Return (X, Y) of the center of cell containing provided text 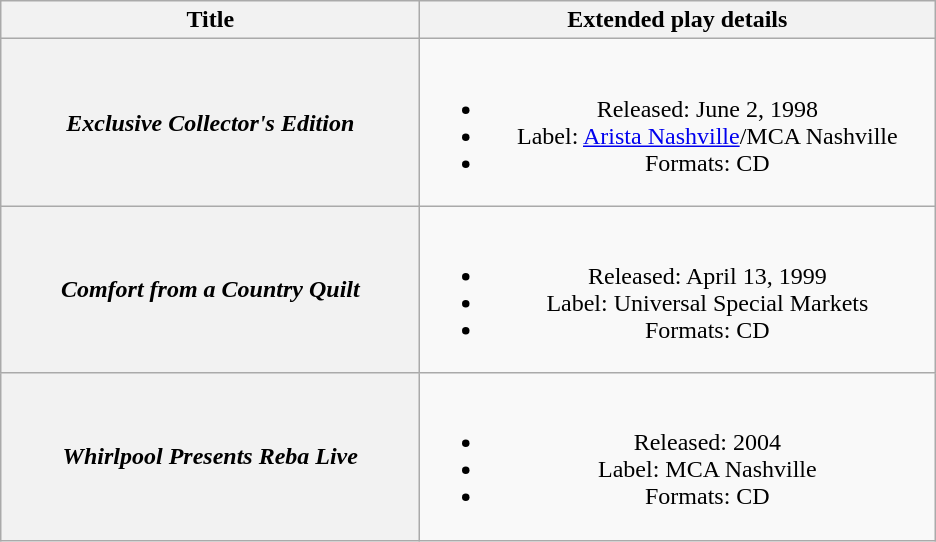
Title (210, 20)
Released: June 2, 1998Label: Arista Nashville/MCA NashvilleFormats: CD (678, 122)
Exclusive Collector's Edition (210, 122)
Extended play details (678, 20)
Released: 2004Label: MCA NashvilleFormats: CD (678, 456)
Comfort from a Country Quilt (210, 290)
Released: April 13, 1999Label: Universal Special MarketsFormats: CD (678, 290)
Whirlpool Presents Reba Live (210, 456)
